Locate the cell with the specified text and output its (x, y) center coordinate. 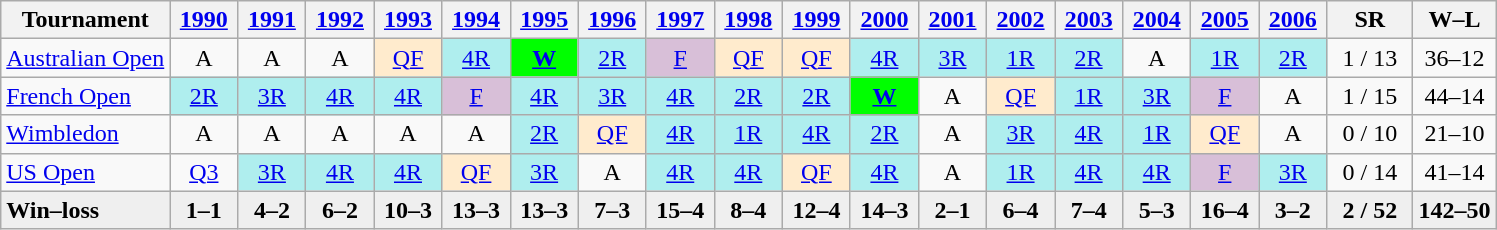
4–2 (272, 210)
2006 (1293, 20)
12–4 (816, 210)
142–50 (1454, 210)
2–1 (952, 210)
1995 (544, 20)
2004 (1157, 20)
3–2 (1293, 210)
2001 (952, 20)
1991 (272, 20)
1992 (340, 20)
7–4 (1089, 210)
6–2 (340, 210)
2000 (884, 20)
36–12 (1454, 58)
1996 (612, 20)
1993 (408, 20)
1 / 13 (1370, 58)
1 / 15 (1370, 96)
15–4 (680, 210)
Win–loss (86, 210)
2005 (1225, 20)
1998 (748, 20)
6–4 (1021, 210)
10–3 (408, 210)
21–10 (1454, 134)
1999 (816, 20)
Tournament (86, 20)
Wimbledon (86, 134)
Australian Open (86, 58)
W–L (1454, 20)
2 / 52 (1370, 210)
2003 (1089, 20)
8–4 (748, 210)
US Open (86, 172)
1994 (476, 20)
1–1 (204, 210)
0 / 14 (1370, 172)
French Open (86, 96)
7–3 (612, 210)
0 / 10 (1370, 134)
2002 (1021, 20)
1990 (204, 20)
44–14 (1454, 96)
14–3 (884, 210)
SR (1370, 20)
16–4 (1225, 210)
41–14 (1454, 172)
Q3 (204, 172)
5–3 (1157, 210)
1997 (680, 20)
